Locate the cell with the specified text and output its (X, Y) center coordinate. 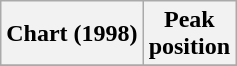
Peakposition (189, 34)
Chart (1998) (72, 34)
